Extract the (X, Y) coordinate from the center of the cell holding the provided text.  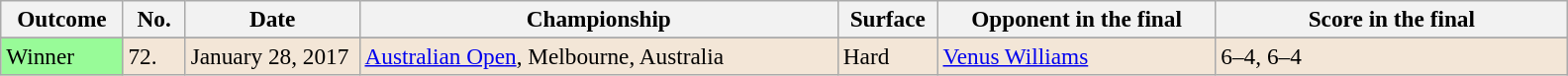
January 28, 2017 (272, 56)
72. (154, 56)
Surface (887, 19)
Championship (598, 19)
Venus Williams (1077, 56)
Score in the final (1392, 19)
Opponent in the final (1077, 19)
No. (154, 19)
Winner (61, 56)
Australian Open, Melbourne, Australia (598, 56)
Hard (887, 56)
Outcome (61, 19)
Date (272, 19)
6–4, 6–4 (1392, 56)
